Extract the [X, Y] coordinate from the center of the cell holding the provided text.  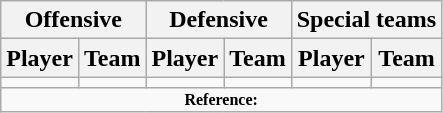
Reference: [222, 100]
Offensive [74, 20]
Special teams [366, 20]
Defensive [218, 20]
